Find where the given text appears and provide that cell's center as [X, Y] coordinate. 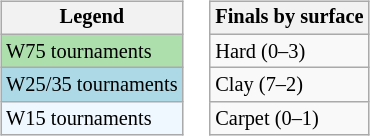
W75 tournaments [92, 51]
Carpet (0–1) [289, 119]
Clay (7–2) [289, 85]
Finals by surface [289, 18]
W25/35 tournaments [92, 85]
Hard (0–3) [289, 51]
Legend [92, 18]
W15 tournaments [92, 119]
